Capture the cell that displays the provided text and extract its [X, Y] central coordinate. 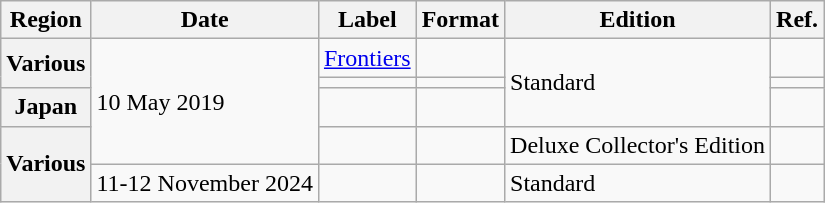
Japan [46, 107]
Format [460, 20]
Label [367, 20]
Region [46, 20]
Ref. [798, 20]
11-12 November 2024 [204, 183]
10 May 2019 [204, 102]
Edition [638, 20]
Frontiers [367, 58]
Date [204, 20]
Deluxe Collector's Edition [638, 145]
